For the text-containing cell, return its midpoint in (x, y) coordinate format. 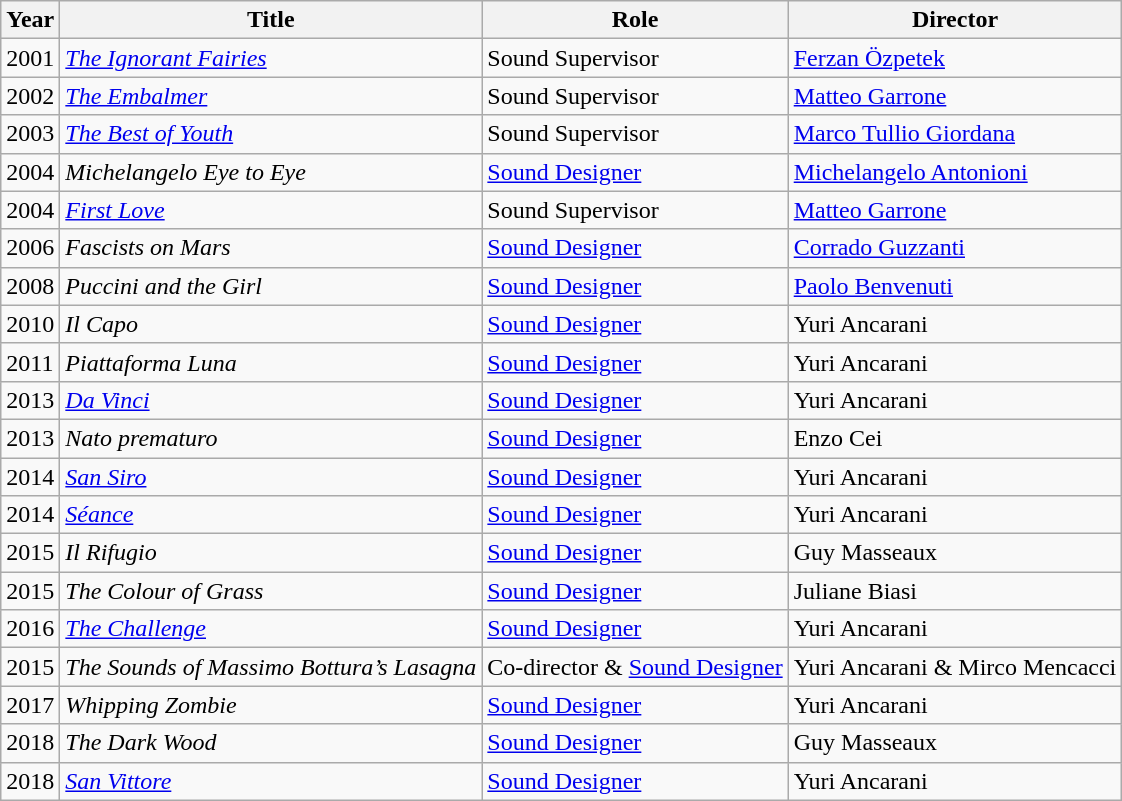
Year (30, 20)
Co-director & Sound Designer (635, 667)
2016 (30, 629)
Juliane Biasi (955, 591)
Whipping Zombie (271, 705)
Paolo Benvenuti (955, 286)
The Embalmer (271, 96)
2001 (30, 58)
Enzo Cei (955, 438)
The Best of Youth (271, 134)
Yuri Ancarani & Mirco Mencacci (955, 667)
2003 (30, 134)
Director (955, 20)
Role (635, 20)
Ferzan Özpetek (955, 58)
2006 (30, 248)
Séance (271, 515)
2008 (30, 286)
Title (271, 20)
The Sounds of Massimo Bottura’s Lasagna (271, 667)
Corrado Guzzanti (955, 248)
Puccini and the Girl (271, 286)
2010 (30, 324)
2017 (30, 705)
The Dark Wood (271, 743)
Michelangelo Antonioni (955, 172)
The Challenge (271, 629)
The Ignorant Fairies (271, 58)
Michelangelo Eye to Eye (271, 172)
San Siro (271, 477)
2002 (30, 96)
Da Vinci (271, 400)
2011 (30, 362)
Marco Tullio Giordana (955, 134)
Piattaforma Luna (271, 362)
Il Rifugio (271, 553)
Nato prematuro (271, 438)
First Love (271, 210)
The Colour of Grass (271, 591)
San Vittore (271, 781)
Il Capo (271, 324)
Fascists on Mars (271, 248)
